Scan for the cell matching the given text and deliver its (x, y) coordinate at center. 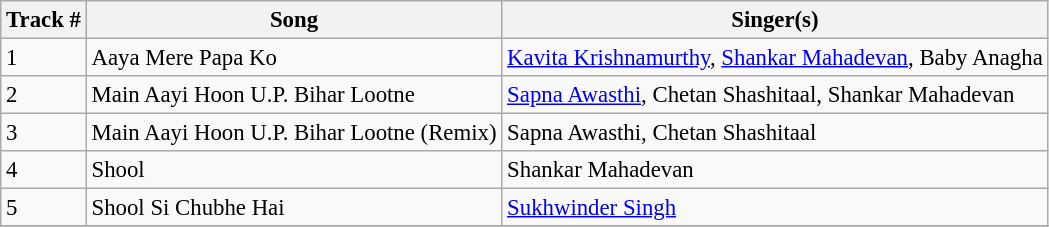
4 (44, 170)
2 (44, 95)
Sukhwinder Singh (775, 208)
Track # (44, 20)
Main Aayi Hoon U.P. Bihar Lootne (Remix) (294, 133)
Main Aayi Hoon U.P. Bihar Lootne (294, 95)
Aaya Mere Papa Ko (294, 58)
Sapna Awasthi, Chetan Shashitaal, Shankar Mahadevan (775, 95)
Shool (294, 170)
1 (44, 58)
Kavita Krishnamurthy, Shankar Mahadevan, Baby Anagha (775, 58)
Shool Si Chubhe Hai (294, 208)
5 (44, 208)
3 (44, 133)
Singer(s) (775, 20)
Sapna Awasthi, Chetan Shashitaal (775, 133)
Song (294, 20)
Shankar Mahadevan (775, 170)
